Output the [x, y] coordinate of the center of the cell containing the given text.  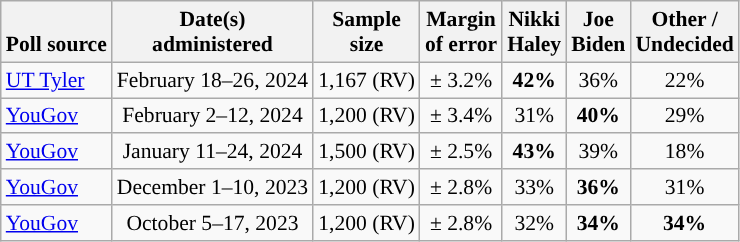
22% [684, 80]
40% [598, 116]
39% [598, 152]
Poll source [56, 32]
± 3.2% [461, 80]
February 2–12, 2024 [212, 116]
1,500 (RV) [366, 152]
UT Tyler [56, 80]
February 18–26, 2024 [212, 80]
January 11–24, 2024 [212, 152]
Marginof error [461, 32]
± 3.4% [461, 116]
NikkiHaley [534, 32]
Date(s)administered [212, 32]
Other /Undecided [684, 32]
October 5–17, 2023 [212, 223]
JoeBiden [598, 32]
32% [534, 223]
18% [684, 152]
29% [684, 116]
1,167 (RV) [366, 80]
33% [534, 187]
43% [534, 152]
December 1–10, 2023 [212, 187]
± 2.5% [461, 152]
42% [534, 80]
Samplesize [366, 32]
